Scan for the cell matching the given text and deliver its (X, Y) coordinate at center. 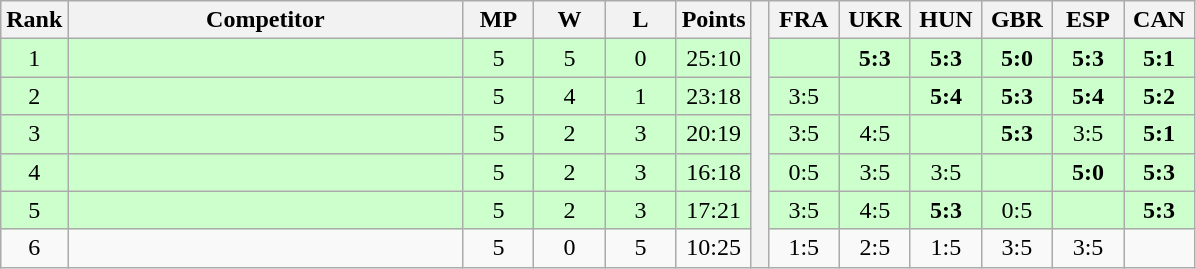
FRA (804, 20)
Points (714, 20)
17:21 (714, 210)
L (640, 20)
16:18 (714, 172)
W (570, 20)
CAN (1160, 20)
ESP (1088, 20)
Competitor (266, 20)
23:18 (714, 96)
10:25 (714, 248)
25:10 (714, 58)
Rank (34, 20)
HUN (946, 20)
6 (34, 248)
20:19 (714, 134)
MP (498, 20)
5:2 (1160, 96)
UKR (874, 20)
2:5 (874, 248)
GBR (1016, 20)
